Scan for the cell matching the given text and deliver its [X, Y] coordinate at center. 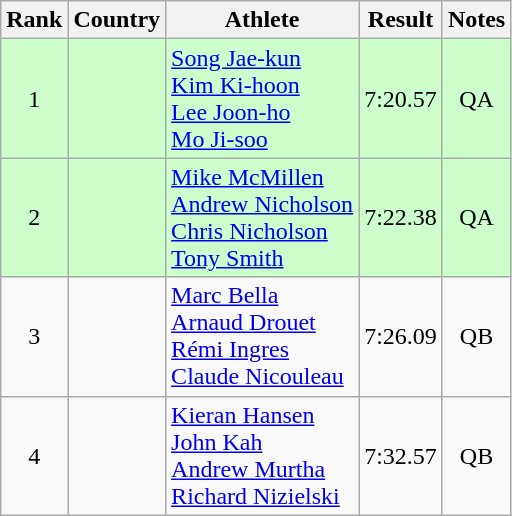
Result [401, 20]
1 [34, 98]
7:22.38 [401, 218]
7:32.57 [401, 456]
Rank [34, 20]
3 [34, 336]
Marc Bella Arnaud Drouet Rémi Ingres Claude Nicouleau [262, 336]
Kieran Hansen John Kah Andrew Murtha Richard Nizielski [262, 456]
Athlete [262, 20]
Song Jae-kun Kim Ki-hoon Lee Joon-ho Mo Ji-soo [262, 98]
Country [117, 20]
2 [34, 218]
7:26.09 [401, 336]
7:20.57 [401, 98]
Mike McMillen Andrew Nicholson Chris Nicholson Tony Smith [262, 218]
4 [34, 456]
Notes [476, 20]
